Pinpoint the cell where the given text exists, returning its (x, y) midpoint coordinate. 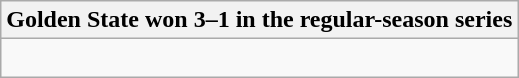
Golden State won 3–1 in the regular-season series (260, 20)
